Extract the [x, y] coordinate from the center of the cell holding the provided text.  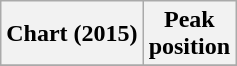
Chart (2015) [72, 34]
Peakposition [189, 34]
